Determine the [X, Y] coordinate at the center of the cell enclosing the given text.  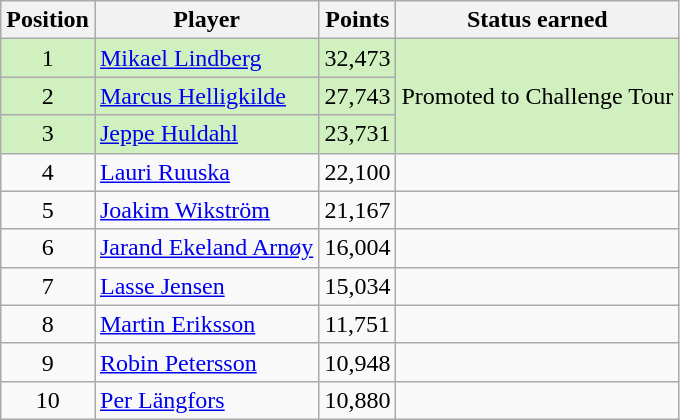
2 [48, 96]
Jarand Ekeland Arnøy [206, 248]
5 [48, 210]
4 [48, 172]
3 [48, 134]
Robin Petersson [206, 362]
Martin Eriksson [206, 324]
32,473 [358, 58]
Marcus Helligkilde [206, 96]
22,100 [358, 172]
Jeppe Huldahl [206, 134]
Points [358, 20]
9 [48, 362]
11,751 [358, 324]
8 [48, 324]
16,004 [358, 248]
10,948 [358, 362]
6 [48, 248]
Lauri Ruuska [206, 172]
Mikael Lindberg [206, 58]
Status earned [538, 20]
10 [48, 400]
Joakim Wikström [206, 210]
27,743 [358, 96]
Promoted to Challenge Tour [538, 96]
7 [48, 286]
23,731 [358, 134]
15,034 [358, 286]
1 [48, 58]
Lasse Jensen [206, 286]
Player [206, 20]
Position [48, 20]
21,167 [358, 210]
10,880 [358, 400]
Per Längfors [206, 400]
